Return [x, y] of the center of cell containing provided text 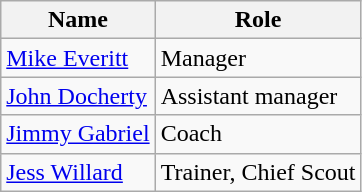
Coach [258, 134]
Role [258, 20]
John Docherty [78, 96]
Jimmy Gabriel [78, 134]
Name [78, 20]
Jess Willard [78, 172]
Assistant manager [258, 96]
Mike Everitt [78, 58]
Manager [258, 58]
Trainer, Chief Scout [258, 172]
